Identify which cell holds the provided text, then report its (X, Y) central coordinate. 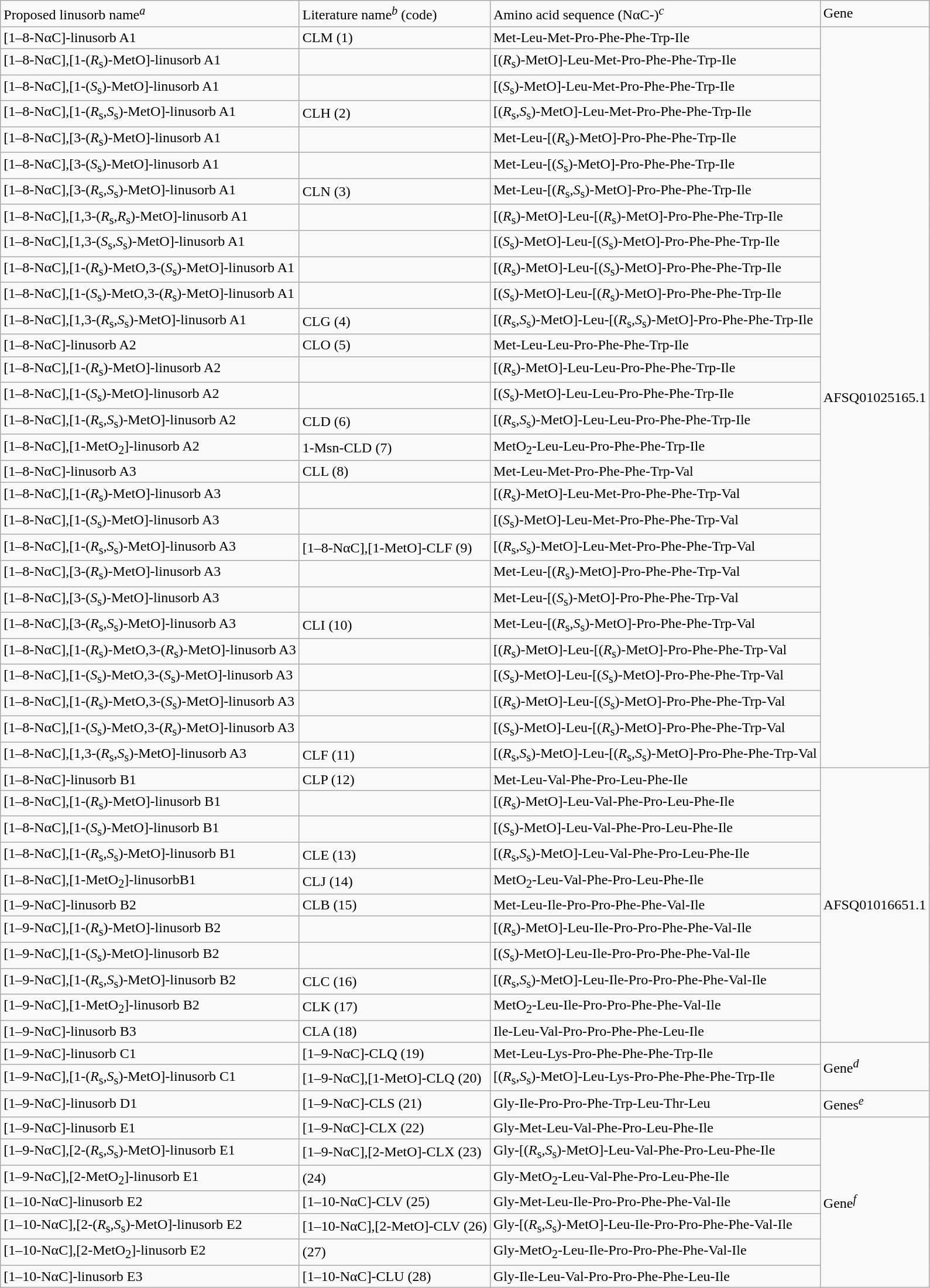
[1–8-NαC],[1-(Ss)-MetO]-linusorb A1 (150, 88)
[(Rs)-MetO]-Leu-Met-Pro-Phe-Phe-Trp-Val (655, 496)
Met-Leu-[(Rs)-MetO]-Pro-Phe-Phe-Trp-Ile (655, 139)
[1–8-NαC],[1-MetO2]-linusorb A2 (150, 447)
[1–9-NαC]-linusorb D1 (150, 1104)
[1–10-NαC],[2-MetO]-CLV (26) (394, 1226)
[(Rs,Ss)-MetO]-Leu-Leu-Pro-Phe-Phe-Trp-Ile (655, 421)
[1–8-NαC],[1,3-(Rs,Ss)-MetO]-linusorb A1 (150, 321)
Gly-[(Rs,Ss)-MetO]-Leu-Ile-Pro-Pro-Phe-Phe-Val-Ile (655, 1226)
[1–10-NαC],[2-(Rs,Ss)-MetO]-linusorb E2 (150, 1226)
[1–8-NαC],[3-(Rs)-MetO]-linusorb A3 (150, 573)
[1–9-NαC]-CLS (21) (394, 1104)
Met-Leu-Leu-Pro-Phe-Phe-Trp-Ile (655, 345)
[(Rs,Ss)-MetO]-Leu-[(Rs,Ss)-MetO]-Pro-Phe-Phe-Trp-Ile (655, 321)
[(Rs)-MetO]-Leu-Met-Pro-Phe-Phe-Trp-Ile (655, 61)
1-Msn-CLD (7) (394, 447)
Gly-Ile-Leu-Val-Pro-Pro-Phe-Phe-Leu-Ile (655, 1276)
[(Rs)-MetO]-Leu-Val-Phe-Pro-Leu-Phe-Ile (655, 803)
[1–8-NαC],[1-MetO2]-linusorbB1 (150, 881)
[1–8-NαC],[3-(Ss)-MetO]-linusorb A3 (150, 599)
Met-Leu-Met-Pro-Phe-Phe-Trp-Val (655, 472)
[1–8-NαC],[1,3-(Ss,Ss)-MetO]-linusorb A1 (150, 243)
[(Ss)-MetO]-Leu-[(Rs)-MetO]-Pro-Phe-Phe-Trp-Val (655, 729)
[1–8-NαC]-linusorb A2 (150, 345)
[1–8-NαC]-linusorb A3 (150, 472)
[(Rs,Ss)-MetO]-Leu-Met-Pro-Phe-Phe-Trp-Ile (655, 114)
CLL (8) (394, 472)
[1–8-NαC],[1-(Rs)-MetO,3-(Ss)-MetO]-linusorb A3 (150, 703)
[(Rs,Ss)-MetO]-Leu-[(Rs,Ss)-MetO]-Pro-Phe-Phe-Trp-Val (655, 755)
CLF (11) (394, 755)
[1–10-NαC]-CLU (28) (394, 1276)
[1–10-NαC],[2-MetO2]-linusorb E2 (150, 1252)
MetO2-Leu-Val-Phe-Pro-Leu-Phe-Ile (655, 881)
CLJ (14) (394, 881)
Gly-[(Rs,Ss)-MetO]-Leu-Val-Phe-Pro-Leu-Phe-Ile (655, 1152)
Gene (874, 14)
Met-Leu-Lys-Pro-Phe-Phe-Phe-Trp-Ile (655, 1053)
[1–8-NαC],[1-(Rs,Ss)-MetO]-linusorb A1 (150, 114)
[(Rs)-MetO]-Leu-Leu-Pro-Phe-Phe-Trp-Ile (655, 369)
[1–8-NαC],[1,3-(Rs,Rs)-MetO]-linusorb A1 (150, 217)
[(Rs,Ss)-MetO]-Leu-Ile-Pro-Pro-Phe-Phe-Val-Ile (655, 981)
[(Ss)-MetO]-Leu-Leu-Pro-Phe-Phe-Trp-Ile (655, 396)
CLP (12) (394, 779)
[1–8-NαC],[1-(Rs)-MetO,3-(Ss)-MetO]-linusorb A1 (150, 269)
[1–10-NαC]-linusorb E2 (150, 1202)
[(Ss)-MetO]-Leu-Val-Phe-Pro-Leu-Phe-Ile (655, 829)
[1–8-NαC],[1-(Rs)-MetO,3-(Rs)-MetO]-linusorb A3 (150, 651)
Met-Leu-Met-Pro-Phe-Phe-Trp-Ile (655, 37)
[1–8-NαC],[1,3-(Rs,Ss)-MetO]-linusorb A3 (150, 755)
Gly-Met-Leu-Val-Phe-Pro-Leu-Phe-Ile (655, 1128)
CLA (18) (394, 1031)
[1–9-NαC]-linusorb B3 (150, 1031)
[1–9-NαC]-CLX (22) (394, 1128)
[1–9-NαC],[1-(Rs,Ss)-MetO]-linusorb C1 (150, 1077)
[(Rs)-MetO]-Leu-Ile-Pro-Pro-Phe-Phe-Val-Ile (655, 929)
[(Ss)-MetO]-Leu-Met-Pro-Phe-Phe-Trp-Ile (655, 88)
Met-Leu-[(Ss)-MetO]-Pro-Phe-Phe-Trp-Val (655, 599)
Met-Leu-[(Rs,Ss)-MetO]-Pro-Phe-Phe-Trp-Ile (655, 191)
[1–9-NαC],[2-MetO]-CLX (23) (394, 1152)
[1–9-NαC],[1-MetO2]-linusorb B2 (150, 1007)
Gly-MetO2-Leu-Ile-Pro-Pro-Phe-Phe-Val-Ile (655, 1252)
CLD (6) (394, 421)
[1–9-NαC]-linusorb E1 (150, 1128)
[(Ss)-MetO]-Leu-[(Ss)-MetO]-Pro-Phe-Phe-Trp-Ile (655, 243)
CLN (3) (394, 191)
[1–8-NαC],[3-(Ss)-MetO]-linusorb A1 (150, 166)
[1–8-NαC],[3-(Rs,Ss)-MetO]-linusorb A3 (150, 625)
[1–8-NαC],[1-(Rs,Ss)-MetO]-linusorb B1 (150, 855)
[1–8-NαC]-linusorb A1 (150, 37)
[1–8-NαC],[1-(Rs)-MetO]-linusorb A2 (150, 369)
[1–8-NαC],[1-(Ss)-MetO]-linusorb A2 (150, 396)
[1–9-NαC],[1-(Rs,Ss)-MetO]-linusorb B2 (150, 981)
AFSQ01016651.1 (874, 905)
[1–8-NαC],[1-(Ss)-MetO,3-(Rs)-MetO]-linusorb A1 (150, 295)
[1–9-NαC],[1-(Rs)-MetO]-linusorb B2 (150, 929)
Met-Leu-Val-Phe-Pro-Leu-Phe-Ile (655, 779)
[1–8-NαC],[1-(Rs)-MetO]-linusorb A1 (150, 61)
CLE (13) (394, 855)
[(Rs)-MetO]-Leu-[(Ss)-MetO]-Pro-Phe-Phe-Trp-Ile (655, 269)
Proposed linusorb namea (150, 14)
[(Ss)-MetO]-Leu-Ile-Pro-Pro-Phe-Phe-Val-Ile (655, 955)
[1–9-NαC]-linusorb C1 (150, 1053)
Genef (874, 1202)
AFSQ01025165.1 (874, 397)
CLC (16) (394, 981)
[(Ss)-MetO]-Leu-[(Rs)-MetO]-Pro-Phe-Phe-Trp-Ile (655, 295)
(24) (394, 1178)
Met-Leu-Ile-Pro-Pro-Phe-Phe-Val-Ile (655, 905)
MetO2-Leu-Leu-Pro-Phe-Phe-Trp-Ile (655, 447)
Met-Leu-[(Rs,Ss)-MetO]-Pro-Phe-Phe-Trp-Val (655, 625)
[1–8-NαC],[3-(Rs,Ss)-MetO]-linusorb A1 (150, 191)
[(Rs,Ss)-MetO]-Leu-Lys-Pro-Phe-Phe-Phe-Trp-Ile (655, 1077)
[1–8-NαC],[1-(Rs)-MetO]-linusorb B1 (150, 803)
[1–9-NαC]-linusorb B2 (150, 905)
[1–8-NαC],[1-(Rs,Ss)-MetO]-linusorb A2 (150, 421)
MetO2-Leu-Ile-Pro-Pro-Phe-Phe-Val-Ile (655, 1007)
[1–9-NαC],[2-(Rs,Ss)-MetO]-linusorb E1 (150, 1152)
[(Rs,Ss)-MetO]-Leu-Met-Pro-Phe-Phe-Trp-Val (655, 547)
CLM (1) (394, 37)
CLK (17) (394, 1007)
[1–8-NαC],[1-(Ss)-MetO]-linusorb A3 (150, 521)
CLB (15) (394, 905)
CLH (2) (394, 114)
[1–9-NαC]-CLQ (19) (394, 1053)
[1–8-NαC],[1-(Ss)-MetO,3-(Rs)-MetO]-linusorb A3 (150, 729)
[1–9-NαC],[2-MetO2]-linusorb E1 (150, 1178)
Met-Leu-[(Rs)-MetO]-Pro-Phe-Phe-Trp-Val (655, 573)
[1–9-NαC],[1-MetO]-CLQ (20) (394, 1077)
[(Rs)-MetO]-Leu-[(Rs)-MetO]-Pro-Phe-Phe-Trp-Val (655, 651)
[(Ss)-MetO]-Leu-Met-Pro-Phe-Phe-Trp-Val (655, 521)
Met-Leu-[(Ss)-MetO]-Pro-Phe-Phe-Trp-Ile (655, 166)
[1–8-NαC],[3-(Rs)-MetO]-linusorb A1 (150, 139)
[1–10-NαC]-CLV (25) (394, 1202)
[1–8-NαC],[1-(Rs,Ss)-MetO]-linusorb A3 (150, 547)
[(Rs)-MetO]-Leu-[(Ss)-MetO]-Pro-Phe-Phe-Trp-Val (655, 703)
CLG (4) (394, 321)
[1–10-NαC]-linusorb E3 (150, 1276)
[1–8-NαC],[1-(Ss)-MetO,3-(Ss)-MetO]-linusorb A3 (150, 677)
[1–8-NαC],[1-MetO]-CLF (9) (394, 547)
Gly-MetO2-Leu-Val-Phe-Pro-Leu-Phe-Ile (655, 1178)
[(Rs,Ss)-MetO]-Leu-Val-Phe-Pro-Leu-Phe-Ile (655, 855)
[(Rs)-MetO]-Leu-[(Rs)-MetO]-Pro-Phe-Phe-Trp-Ile (655, 217)
[1–8-NαC]-linusorb B1 (150, 779)
Gly-Met-Leu-Ile-Pro-Pro-Phe-Phe-Val-Ile (655, 1202)
[1–8-NαC],[1-(Ss)-MetO]-linusorb B1 (150, 829)
Literature nameb (code) (394, 14)
(27) (394, 1252)
Genese (874, 1104)
[1–8-NαC],[1-(Rs)-MetO]-linusorb A3 (150, 496)
Gened (874, 1066)
Ile-Leu-Val-Pro-Pro-Phe-Phe-Leu-Ile (655, 1031)
CLO (5) (394, 345)
Amino acid sequence (NαC-)c (655, 14)
[1–9-NαC],[1-(Ss)-MetO]-linusorb B2 (150, 955)
CLI (10) (394, 625)
[(Ss)-MetO]-Leu-[(Ss)-MetO]-Pro-Phe-Phe-Trp-Val (655, 677)
Gly-Ile-Pro-Pro-Phe-Trp-Leu-Thr-Leu (655, 1104)
